Capture the cell that displays the provided text and extract its (x, y) central coordinate. 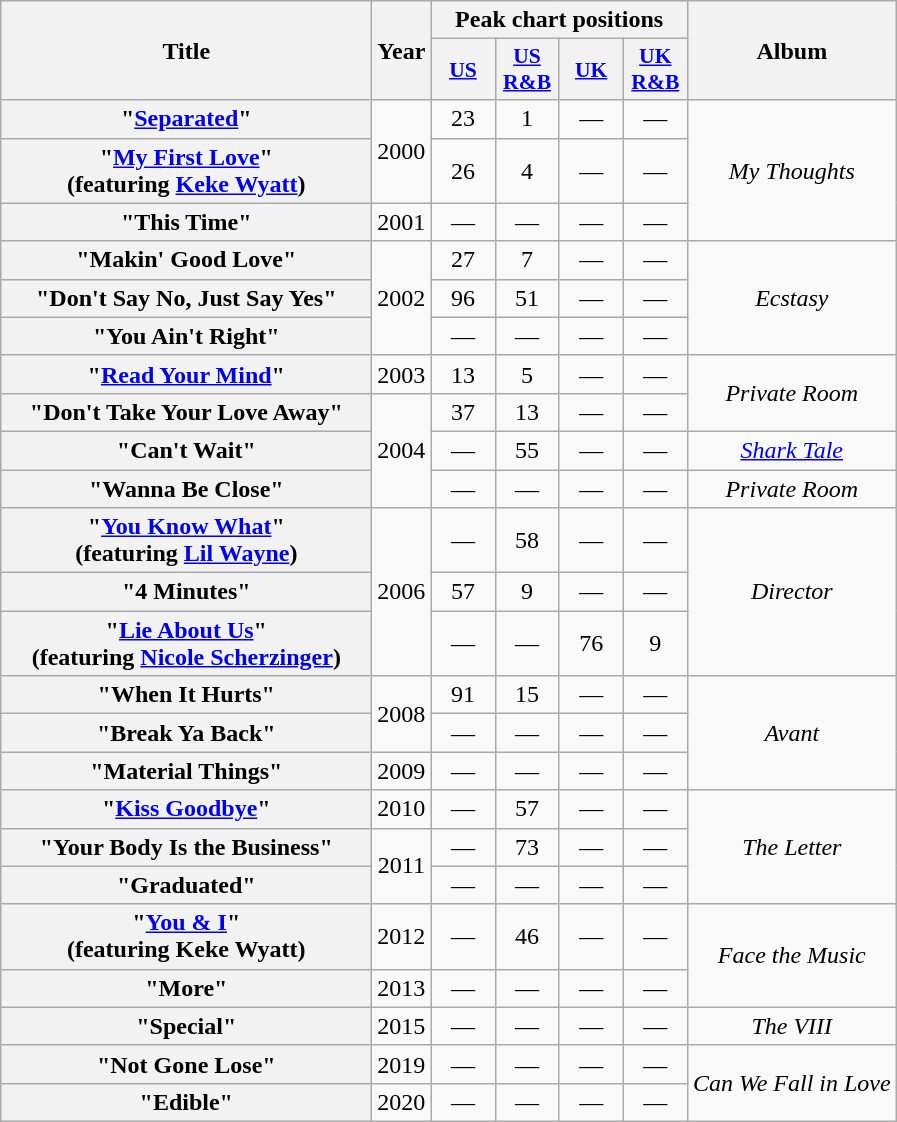
Ecstasy (792, 298)
2006 (402, 592)
46 (527, 936)
UKR&B (655, 70)
26 (463, 170)
2010 (402, 809)
76 (591, 644)
"Your Body Is the Business" (186, 847)
"Can't Wait" (186, 450)
55 (527, 450)
"Edible" (186, 1102)
"You Know What"(featuring Lil Wayne) (186, 540)
27 (463, 260)
"Makin' Good Love" (186, 260)
7 (527, 260)
2009 (402, 771)
2003 (402, 374)
Peak chart positions (559, 20)
"Separated" (186, 119)
My Thoughts (792, 170)
"4 Minutes" (186, 592)
51 (527, 298)
"Kiss Goodbye" (186, 809)
2012 (402, 936)
The VIII (792, 1026)
96 (463, 298)
1 (527, 119)
15 (527, 695)
2004 (402, 450)
2000 (402, 152)
58 (527, 540)
2013 (402, 988)
"My First Love"(featuring Keke Wyatt) (186, 170)
Album (792, 50)
"Lie About Us"(featuring Nicole Scherzinger) (186, 644)
"More" (186, 988)
"Read Your Mind" (186, 374)
"Not Gone Lose" (186, 1064)
"Break Ya Back" (186, 733)
2008 (402, 714)
"This Time" (186, 222)
"You Ain't Right" (186, 336)
Avant (792, 733)
5 (527, 374)
2019 (402, 1064)
2011 (402, 866)
91 (463, 695)
US R&B (527, 70)
"Material Things" (186, 771)
Face the Music (792, 956)
2002 (402, 298)
Title (186, 50)
Shark Tale (792, 450)
"You & I"(featuring Keke Wyatt) (186, 936)
US (463, 70)
Can We Fall in Love (792, 1083)
2015 (402, 1026)
23 (463, 119)
4 (527, 170)
Director (792, 592)
"Don't Say No, Just Say Yes" (186, 298)
"When It Hurts" (186, 695)
73 (527, 847)
UK (591, 70)
"Wanna Be Close" (186, 489)
2020 (402, 1102)
"Special" (186, 1026)
"Don't Take Your Love Away" (186, 412)
The Letter (792, 847)
Year (402, 50)
2001 (402, 222)
"Graduated" (186, 885)
37 (463, 412)
